Search for the cell housing the specified text and yield its (x, y) center coordinate. 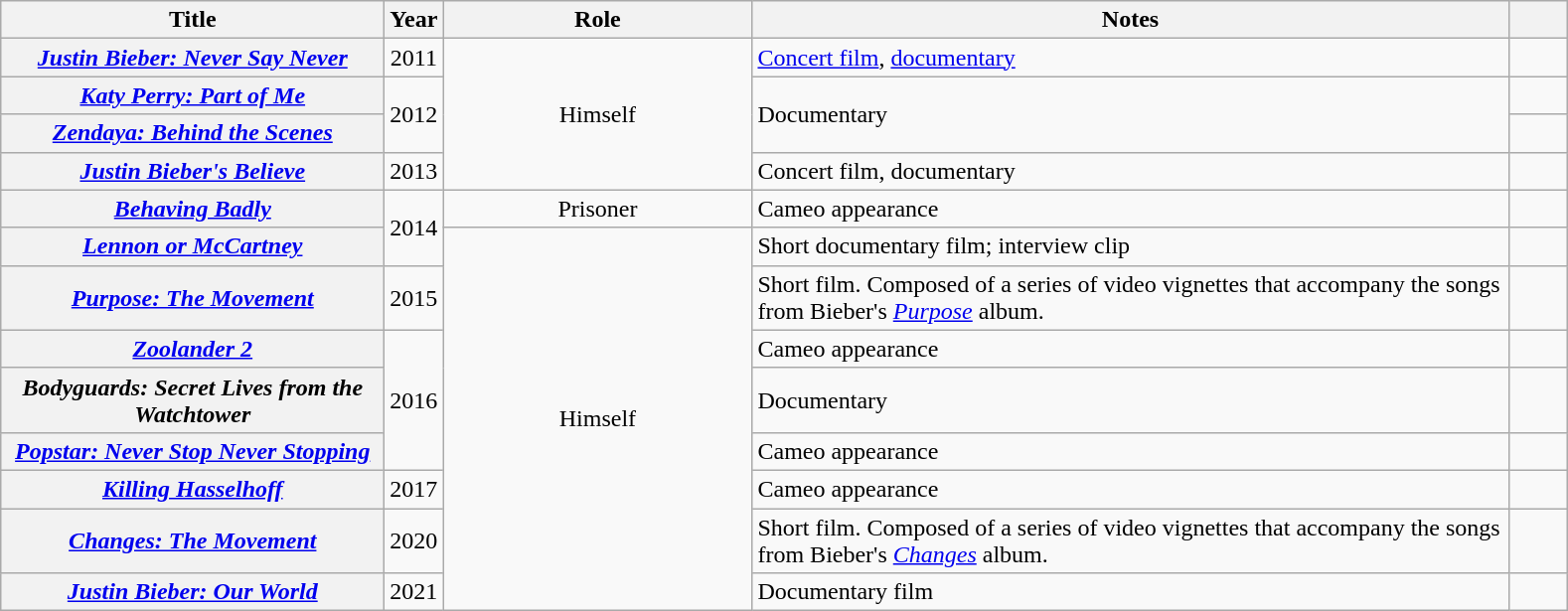
Justin Bieber's Believe (193, 171)
2020 (413, 540)
Popstar: Never Stop Never Stopping (193, 451)
Short documentary film; interview clip (1131, 246)
Justin Bieber: Never Say Never (193, 58)
Notes (1131, 20)
Zendaya: Behind the Scenes (193, 133)
Katy Perry: Part of Me (193, 95)
Prisoner (598, 209)
Title (193, 20)
Short film. Composed of a series of video vignettes that accompany the songs from Bieber's Purpose album. (1131, 298)
Killing Hasselhoff (193, 489)
2014 (413, 228)
2016 (413, 399)
2017 (413, 489)
Changes: The Movement (193, 540)
2013 (413, 171)
Behaving Badly (193, 209)
Purpose: The Movement (193, 298)
2011 (413, 58)
Zoolander 2 (193, 349)
Short film. Composed of a series of video vignettes that accompany the songs from Bieber's Changes album. (1131, 540)
2012 (413, 114)
Role (598, 20)
2015 (413, 298)
Justin Bieber: Our World (193, 592)
2021 (413, 592)
Documentary film (1131, 592)
Year (413, 20)
Bodyguards: Secret Lives from the Watchtower (193, 399)
Lennon or McCartney (193, 246)
